Capture the cell that displays the provided text and extract its [X, Y] central coordinate. 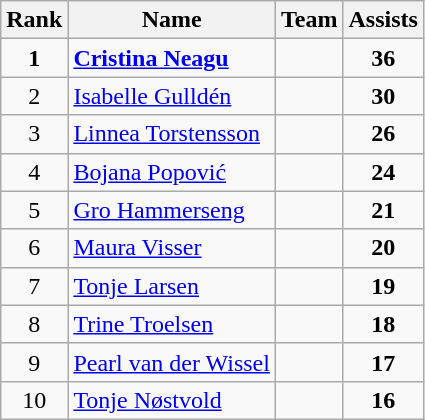
7 [34, 286]
26 [383, 134]
Isabelle Gulldén [172, 96]
17 [383, 362]
36 [383, 58]
1 [34, 58]
16 [383, 400]
Assists [383, 20]
Trine Troelsen [172, 324]
5 [34, 210]
10 [34, 400]
Bojana Popović [172, 172]
2 [34, 96]
Linnea Torstensson [172, 134]
4 [34, 172]
Tonje Larsen [172, 286]
Name [172, 20]
Rank [34, 20]
18 [383, 324]
20 [383, 248]
6 [34, 248]
8 [34, 324]
Pearl van der Wissel [172, 362]
21 [383, 210]
30 [383, 96]
19 [383, 286]
9 [34, 362]
Cristina Neagu [172, 58]
24 [383, 172]
Gro Hammerseng [172, 210]
Team [309, 20]
3 [34, 134]
Maura Visser [172, 248]
Tonje Nøstvold [172, 400]
